From the cell containing the given text, extract its center point as [X, Y] coordinate. 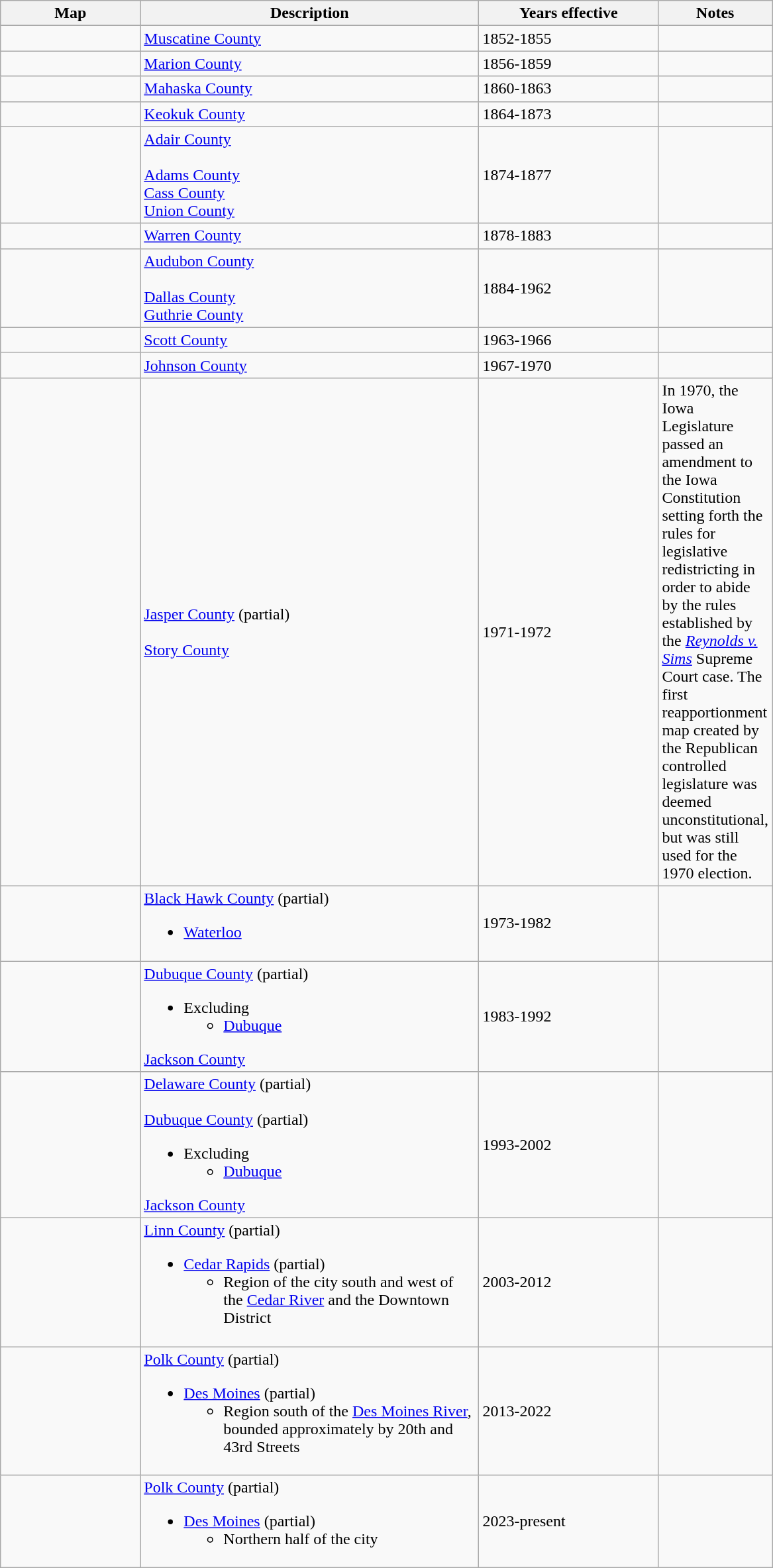
Description [310, 13]
Years effective [568, 13]
2003-2012 [568, 1282]
Map [70, 13]
1874-1877 [568, 175]
1967-1970 [568, 365]
1973-1982 [568, 923]
2013-2022 [568, 1411]
1852-1855 [568, 38]
Johnson County [310, 365]
1864-1873 [568, 114]
Notes [715, 13]
Mahaska County [310, 89]
1878-1883 [568, 236]
1971-1972 [568, 632]
Polk County (partial)Des Moines (partial)Northern half of the city [310, 1522]
Warren County [310, 236]
1983-1992 [568, 1016]
Polk County (partial)Des Moines (partial)Region south of the Des Moines River, bounded approximately by 20th and 43rd Streets [310, 1411]
Delaware County (partial)Dubuque County (partial)ExcludingDubuqueJackson County [310, 1145]
Keokuk County [310, 114]
1860-1863 [568, 89]
2023-present [568, 1522]
Muscatine County [310, 38]
1993-2002 [568, 1145]
1884-1962 [568, 287]
1856-1859 [568, 64]
Dubuque County (partial)ExcludingDubuqueJackson County [310, 1016]
1963-1966 [568, 340]
Black Hawk County (partial)Waterloo [310, 923]
Marion County [310, 64]
Linn County (partial)Cedar Rapids (partial)Region of the city south and west of the Cedar River and the Downtown District [310, 1282]
Audubon CountyDallas County Guthrie County [310, 287]
Jasper County (partial)Story County [310, 632]
Adair CountyAdams County Cass County Union County [310, 175]
Scott County [310, 340]
